Extract the (x, y) coordinate from the center of the cell holding the provided text.  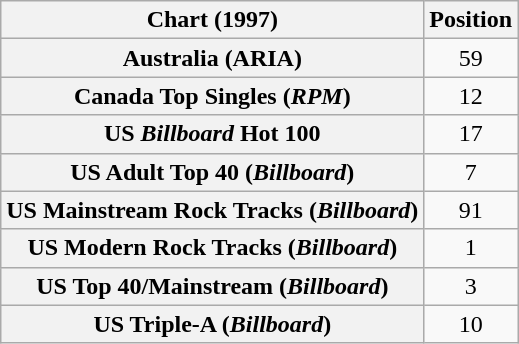
US Mainstream Rock Tracks (Billboard) (212, 210)
10 (471, 324)
US Top 40/Mainstream (Billboard) (212, 286)
US Triple-A (Billboard) (212, 324)
Australia (ARIA) (212, 58)
7 (471, 172)
17 (471, 134)
59 (471, 58)
Canada Top Singles (RPM) (212, 96)
Position (471, 20)
US Modern Rock Tracks (Billboard) (212, 248)
3 (471, 286)
12 (471, 96)
US Billboard Hot 100 (212, 134)
US Adult Top 40 (Billboard) (212, 172)
Chart (1997) (212, 20)
91 (471, 210)
1 (471, 248)
